Find where the given text appears and provide that cell's center as (x, y) coordinate. 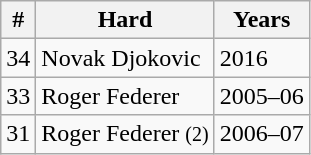
34 (18, 58)
2005–06 (262, 96)
# (18, 20)
Hard (125, 20)
Roger Federer (2) (125, 134)
Roger Federer (125, 96)
33 (18, 96)
Novak Djokovic (125, 58)
2006–07 (262, 134)
31 (18, 134)
2016 (262, 58)
Years (262, 20)
